Find where the given text appears and provide that cell's center as [X, Y] coordinate. 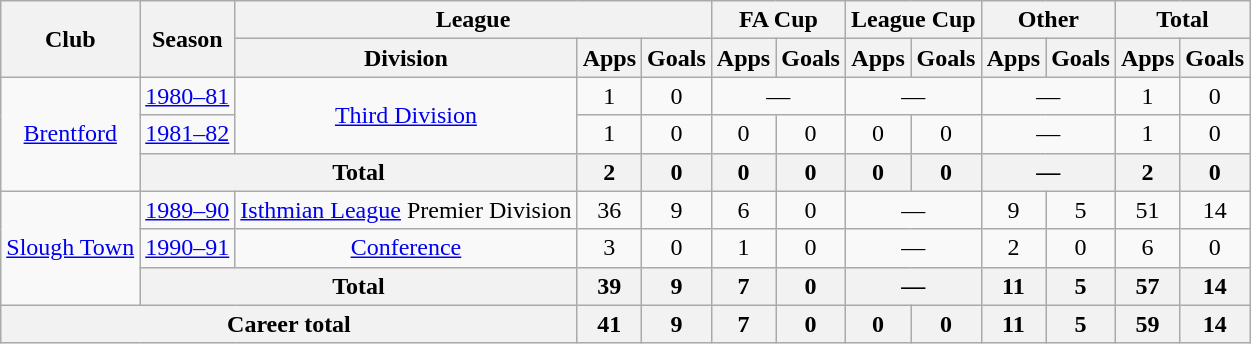
League Cup [913, 20]
59 [1147, 324]
Other [1048, 20]
41 [609, 324]
Isthmian League Premier Division [406, 210]
League [474, 20]
51 [1147, 210]
3 [609, 248]
1989–90 [188, 210]
Career total [289, 324]
57 [1147, 286]
1981–82 [188, 134]
Third Division [406, 115]
1990–91 [188, 248]
1980–81 [188, 96]
Division [406, 58]
Slough Town [70, 248]
Conference [406, 248]
Club [70, 39]
Season [188, 39]
FA Cup [778, 20]
36 [609, 210]
39 [609, 286]
Brentford [70, 134]
